Capture the cell that displays the provided text and extract its [X, Y] central coordinate. 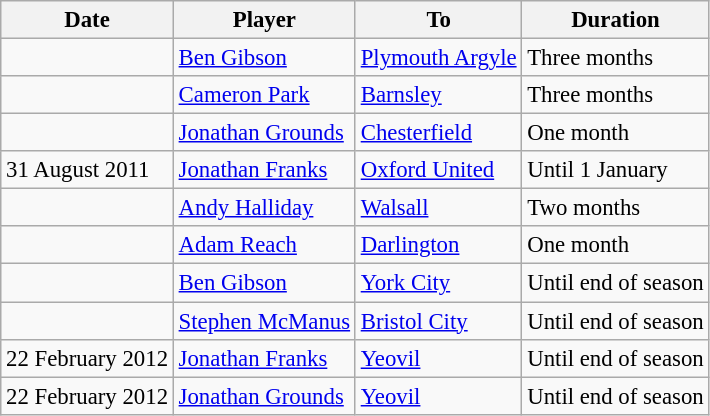
Player [264, 20]
Andy Halliday [264, 208]
Duration [616, 20]
To [438, 20]
Stephen McManus [264, 321]
Darlington [438, 245]
Barnsley [438, 95]
Chesterfield [438, 133]
Bristol City [438, 321]
Oxford United [438, 170]
Two months [616, 208]
Date [88, 20]
31 August 2011 [88, 170]
Plymouth Argyle [438, 58]
Walsall [438, 208]
Until 1 January [616, 170]
York City [438, 283]
Adam Reach [264, 245]
Cameron Park [264, 95]
